Output the [X, Y] coordinate of the center of the cell containing the given text.  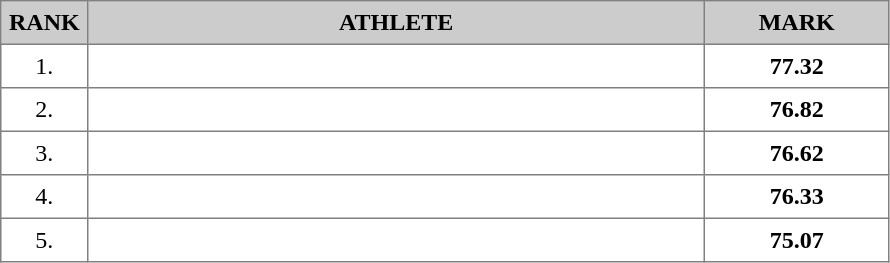
76.82 [796, 110]
4. [44, 197]
5. [44, 240]
ATHLETE [396, 23]
76.33 [796, 197]
MARK [796, 23]
75.07 [796, 240]
2. [44, 110]
3. [44, 153]
76.62 [796, 153]
RANK [44, 23]
1. [44, 66]
77.32 [796, 66]
